Find where the given text appears and provide that cell's center as [x, y] coordinate. 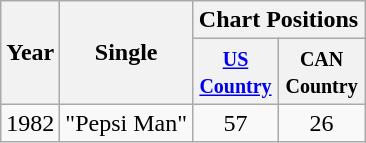
CAN Country [322, 72]
1982 [30, 123]
57 [235, 123]
"Pepsi Man" [126, 123]
26 [322, 123]
Year [30, 52]
Single [126, 52]
US Country [235, 72]
Chart Positions [278, 20]
